Determine the (X, Y) coordinate at the center of the cell enclosing the given text.  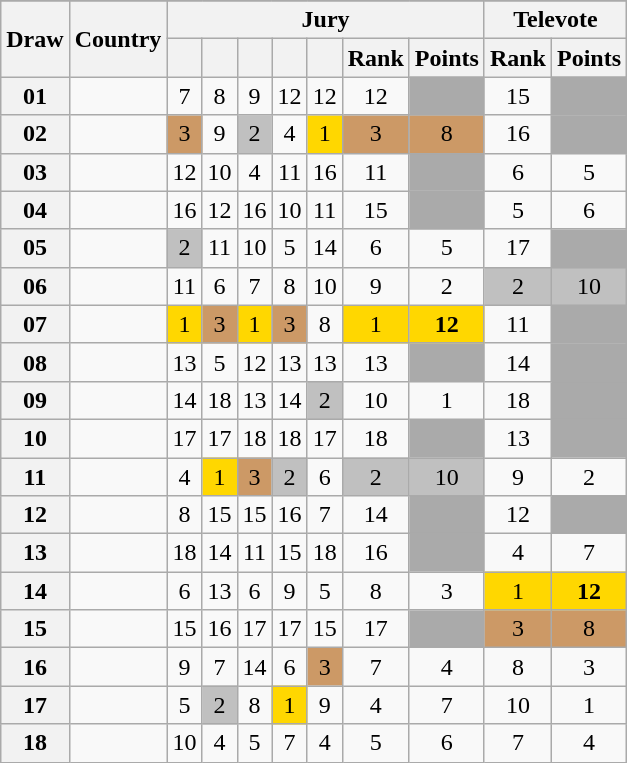
03 (35, 172)
Jury (326, 20)
Televote (555, 20)
08 (35, 362)
01 (35, 96)
Draw (35, 39)
Country (118, 39)
04 (35, 210)
02 (35, 134)
07 (35, 324)
05 (35, 248)
06 (35, 286)
09 (35, 400)
